Pinpoint the cell where the given text exists, returning its [x, y] midpoint coordinate. 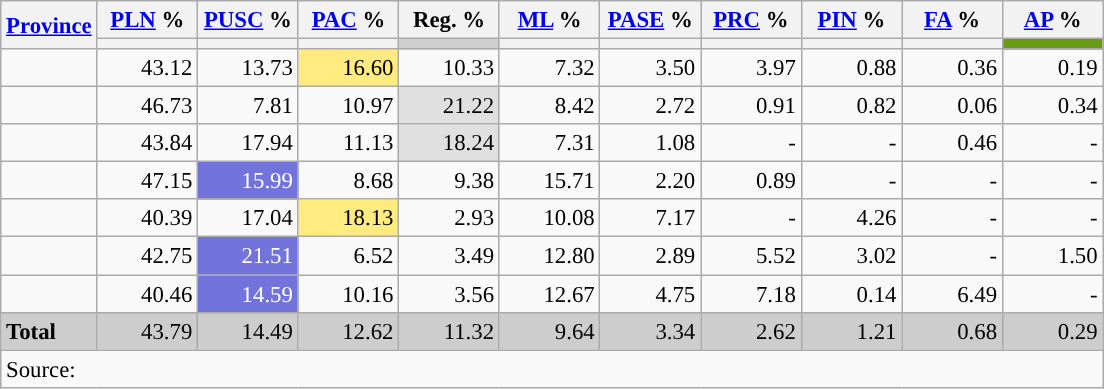
1.08 [650, 143]
12.67 [550, 294]
FA % [952, 20]
47.15 [148, 181]
21.51 [248, 256]
17.04 [248, 219]
2.72 [650, 106]
3.56 [450, 294]
9.38 [450, 181]
PRC % [752, 20]
0.14 [852, 294]
10.16 [348, 294]
14.59 [248, 294]
PIN % [852, 20]
PLN % [148, 20]
3.34 [650, 331]
11.32 [450, 331]
16.60 [348, 68]
PUSC % [248, 20]
0.36 [952, 68]
3.49 [450, 256]
0.06 [952, 106]
2.62 [752, 331]
Source: [552, 369]
4.26 [852, 219]
43.12 [148, 68]
1.50 [1052, 256]
2.89 [650, 256]
12.62 [348, 331]
10.97 [348, 106]
0.68 [952, 331]
6.49 [952, 294]
0.19 [1052, 68]
0.82 [852, 106]
43.84 [148, 143]
Total [49, 331]
Province [49, 25]
0.34 [1052, 106]
42.75 [148, 256]
3.02 [852, 256]
7.18 [752, 294]
8.68 [348, 181]
15.99 [248, 181]
0.89 [752, 181]
11.13 [348, 143]
ML % [550, 20]
18.13 [348, 219]
7.32 [550, 68]
18.24 [450, 143]
13.73 [248, 68]
PAC % [348, 20]
4.75 [650, 294]
12.80 [550, 256]
PASE % [650, 20]
3.50 [650, 68]
7.31 [550, 143]
5.52 [752, 256]
10.08 [550, 219]
40.46 [148, 294]
1.21 [852, 331]
43.79 [148, 331]
21.22 [450, 106]
2.20 [650, 181]
0.29 [1052, 331]
6.52 [348, 256]
9.64 [550, 331]
40.39 [148, 219]
Reg. % [450, 20]
AP % [1052, 20]
3.97 [752, 68]
46.73 [148, 106]
0.88 [852, 68]
7.81 [248, 106]
7.17 [650, 219]
0.46 [952, 143]
8.42 [550, 106]
10.33 [450, 68]
2.93 [450, 219]
14.49 [248, 331]
17.94 [248, 143]
0.91 [752, 106]
15.71 [550, 181]
